Return [x, y] of the center of cell containing provided text 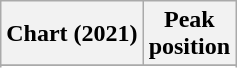
Chart (2021) [72, 34]
Peakposition [189, 34]
